From the cell containing the given text, extract its center point as (X, Y) coordinate. 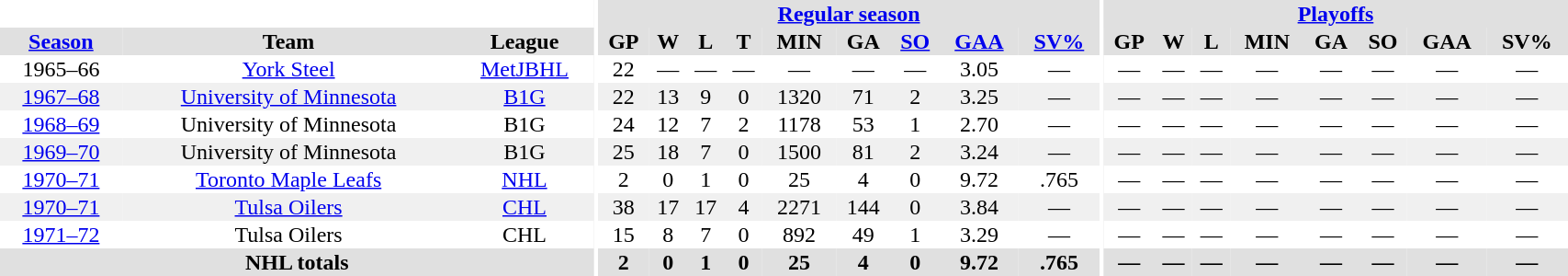
MetJBHL (524, 69)
3.25 (979, 97)
3.29 (979, 235)
9 (705, 97)
York Steel (288, 69)
3.05 (979, 69)
81 (863, 152)
Regular season (849, 14)
1965–66 (61, 69)
Playoffs (1336, 14)
2271 (799, 207)
144 (863, 207)
T (744, 41)
38 (623, 207)
3.84 (979, 207)
1968–69 (61, 124)
2.70 (979, 124)
12 (669, 124)
1178 (799, 124)
71 (863, 97)
49 (863, 235)
Toronto Maple Leafs (288, 179)
13 (669, 97)
18 (669, 152)
15 (623, 235)
NHL totals (298, 262)
892 (799, 235)
Team (288, 41)
Season (61, 41)
1500 (799, 152)
3.24 (979, 152)
53 (863, 124)
1969–70 (61, 152)
1320 (799, 97)
24 (623, 124)
League (524, 41)
1971–72 (61, 235)
8 (669, 235)
NHL (524, 179)
1967–68 (61, 97)
